Provide the [X, Y] coordinate of the cell's center where the given text is located.  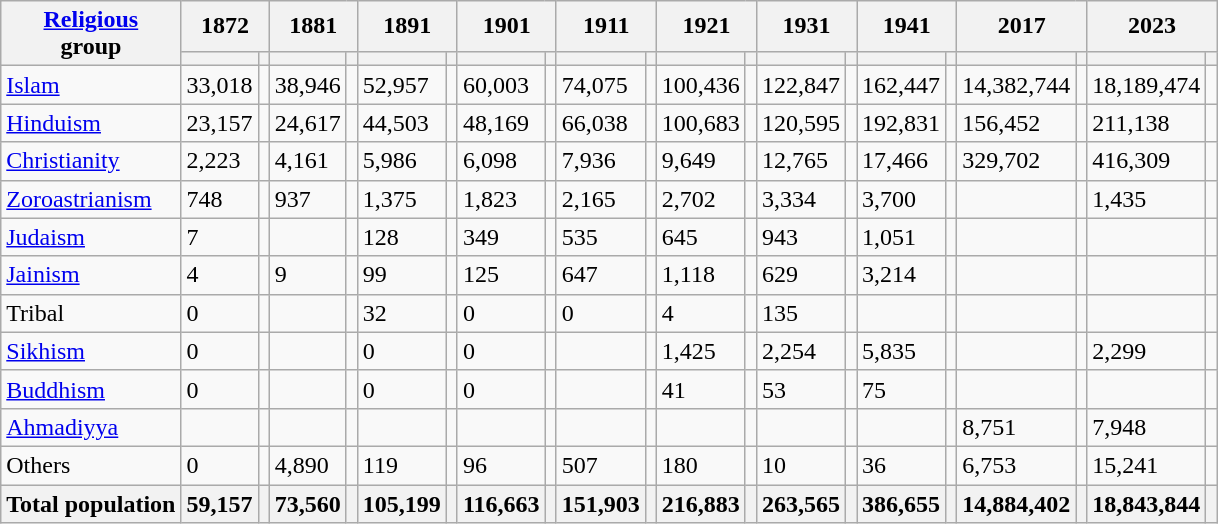
66,038 [600, 123]
937 [308, 199]
2023 [1152, 26]
180 [700, 465]
Islam [91, 85]
5,986 [402, 161]
943 [800, 237]
Hinduism [91, 123]
18,843,844 [1146, 503]
Others [91, 465]
52,957 [402, 85]
60,003 [501, 85]
1921 [706, 26]
1941 [907, 26]
Buddhism [91, 389]
Christianity [91, 161]
1,435 [1146, 199]
1891 [407, 26]
6,098 [501, 161]
24,617 [308, 123]
73,560 [308, 503]
99 [402, 275]
507 [600, 465]
1901 [506, 26]
1931 [806, 26]
349 [501, 237]
33,018 [220, 85]
629 [800, 275]
1,823 [501, 199]
9 [308, 275]
162,447 [902, 85]
7 [220, 237]
263,565 [800, 503]
128 [402, 237]
12,765 [800, 161]
116,663 [501, 503]
1,375 [402, 199]
4,890 [308, 465]
36 [902, 465]
211,138 [1146, 123]
10 [800, 465]
7,936 [600, 161]
122,847 [800, 85]
2,223 [220, 161]
Total population [91, 503]
100,436 [700, 85]
75 [902, 389]
Sikhism [91, 351]
15,241 [1146, 465]
135 [800, 313]
1,425 [700, 351]
416,309 [1146, 161]
18,189,474 [1146, 85]
4,161 [308, 161]
1,118 [700, 275]
59,157 [220, 503]
151,903 [600, 503]
100,683 [700, 123]
23,157 [220, 123]
14,884,402 [1016, 503]
Tribal [91, 313]
119 [402, 465]
Religiousgroup [91, 34]
3,334 [800, 199]
48,169 [501, 123]
1911 [606, 26]
Ahmadiyya [91, 427]
2,165 [600, 199]
8,751 [1016, 427]
7,948 [1146, 427]
125 [501, 275]
386,655 [902, 503]
5,835 [902, 351]
156,452 [1016, 123]
44,503 [402, 123]
329,702 [1016, 161]
Judaism [91, 237]
38,946 [308, 85]
1881 [313, 26]
9,649 [700, 161]
1872 [225, 26]
1,051 [902, 237]
Jainism [91, 275]
14,382,744 [1016, 85]
3,700 [902, 199]
192,831 [902, 123]
6,753 [1016, 465]
2,254 [800, 351]
53 [800, 389]
535 [600, 237]
105,199 [402, 503]
645 [700, 237]
96 [501, 465]
17,466 [902, 161]
2017 [1022, 26]
216,883 [700, 503]
647 [600, 275]
120,595 [800, 123]
41 [700, 389]
2,299 [1146, 351]
32 [402, 313]
Zoroastrianism [91, 199]
3,214 [902, 275]
74,075 [600, 85]
748 [220, 199]
2,702 [700, 199]
